Extract the [x, y] coordinate from the center of the cell holding the provided text.  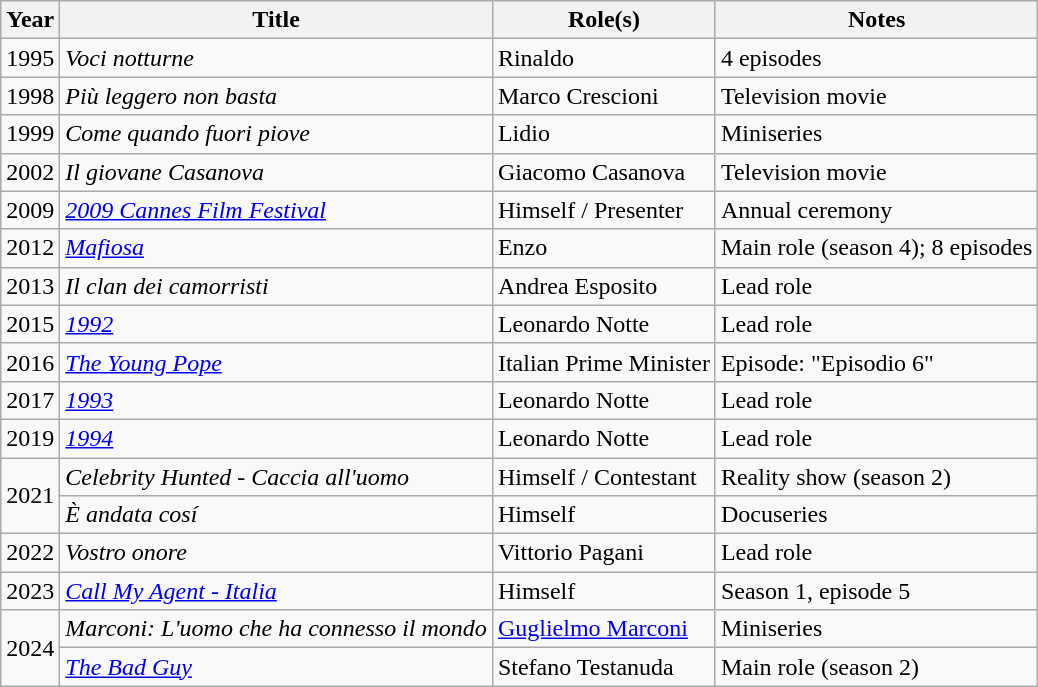
2019 [30, 438]
Docuseries [876, 515]
Title [276, 20]
1992 [276, 324]
The Bad Guy [276, 667]
4 episodes [876, 58]
2016 [30, 362]
Annual ceremony [876, 210]
Himself / Presenter [604, 210]
Più leggero non basta [276, 96]
Main role (season 4); 8 episodes [876, 248]
2022 [30, 553]
Main role (season 2) [876, 667]
Lidio [604, 134]
Vittorio Pagani [604, 553]
Notes [876, 20]
Rinaldo [604, 58]
Role(s) [604, 20]
Marco Crescioni [604, 96]
Enzo [604, 248]
Guglielmo Marconi [604, 629]
1999 [30, 134]
È andata cosí [276, 515]
2009 [30, 210]
1995 [30, 58]
Il giovane Casanova [276, 172]
Episode: "Episodio 6" [876, 362]
Andrea Esposito [604, 286]
2021 [30, 496]
2015 [30, 324]
Voci notturne [276, 58]
1993 [276, 400]
2017 [30, 400]
2013 [30, 286]
Reality show (season 2) [876, 477]
2024 [30, 648]
Season 1, episode 5 [876, 591]
Giacomo Casanova [604, 172]
Vostro onore [276, 553]
2012 [30, 248]
Come quando fuori piove [276, 134]
Mafiosa [276, 248]
1994 [276, 438]
Italian Prime Minister [604, 362]
Call My Agent - Italia [276, 591]
2002 [30, 172]
Celebrity Hunted - Caccia all'uomo [276, 477]
Year [30, 20]
2009 Cannes Film Festival [276, 210]
The Young Pope [276, 362]
Stefano Testanuda [604, 667]
2023 [30, 591]
1998 [30, 96]
Il clan dei camorristi [276, 286]
Himself / Contestant [604, 477]
Marconi: L'uomo che ha connesso il mondo [276, 629]
